Return the [x, y] coordinate for the center point of the cell that contains the specified text.  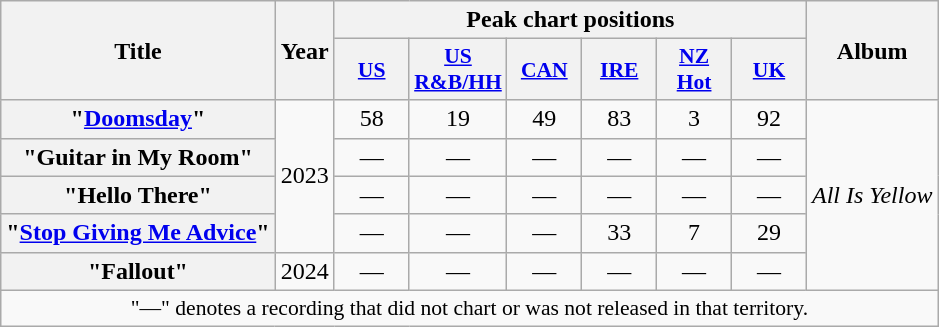
3 [694, 119]
Album [872, 50]
29 [770, 233]
All Is Yellow [872, 195]
"Stop Giving Me Advice" [138, 233]
33 [620, 233]
"Hello There" [138, 195]
IRE [620, 70]
83 [620, 119]
7 [694, 233]
49 [544, 119]
Peak chart positions [570, 20]
CAN [544, 70]
US [372, 70]
"Doomsday" [138, 119]
UK [770, 70]
2023 [304, 176]
Year [304, 50]
19 [458, 119]
"Fallout" [138, 271]
Title [138, 50]
92 [770, 119]
USR&B/HH [458, 70]
NZHot [694, 70]
"—" denotes a recording that did not chart or was not released in that territory. [470, 308]
"Guitar in My Room" [138, 157]
58 [372, 119]
2024 [304, 271]
